Provide the [x, y] coordinate of the cell's center where the given text is located.  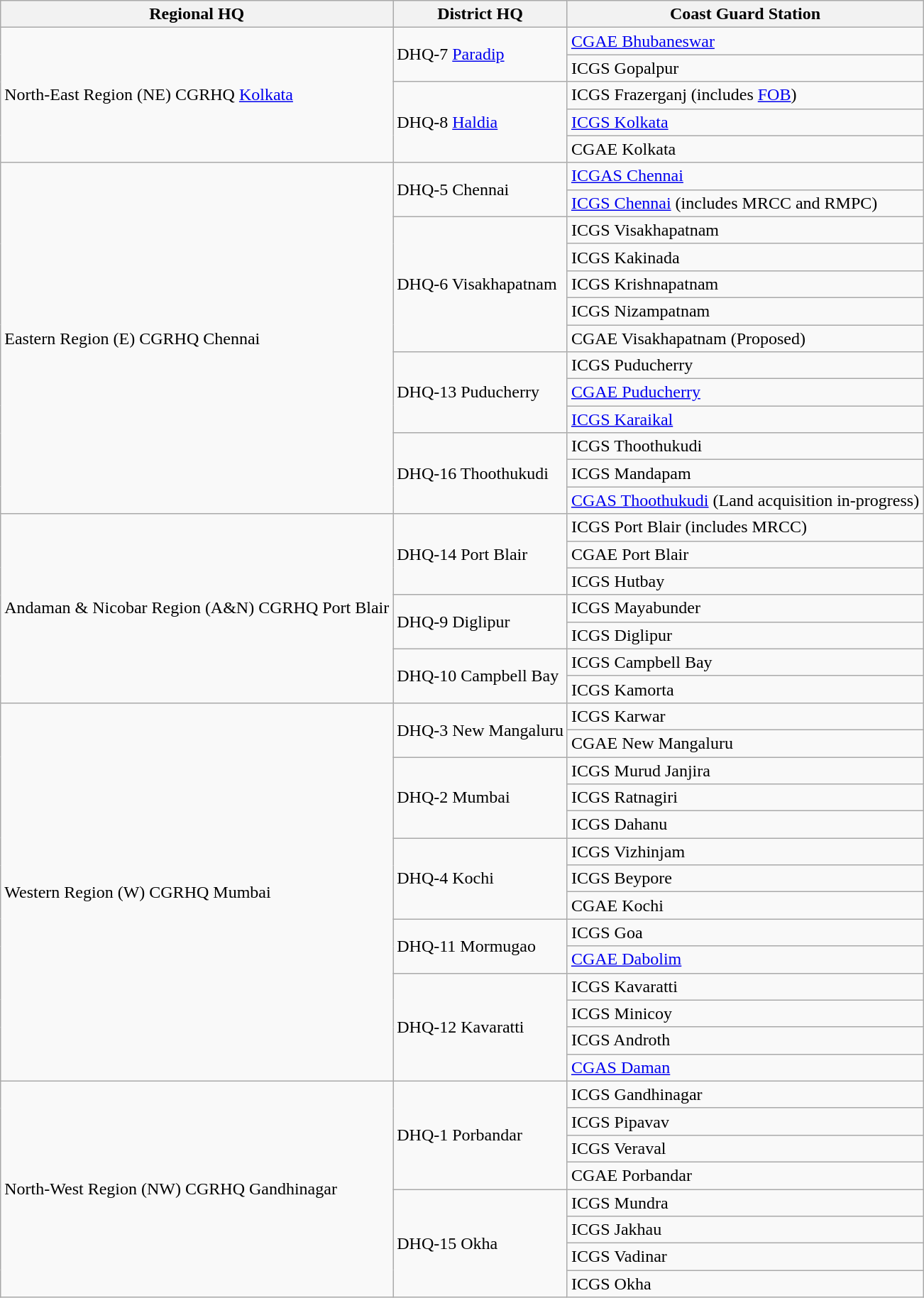
CGAE Kochi [745, 906]
ICGS Mundra [745, 1203]
DHQ-2 Mumbai [480, 797]
ICGS Hutbay [745, 581]
CGAS Thoothukudi (Land acquisition in-progress) [745, 500]
ICGS Karwar [745, 716]
ICGS Kavaratti [745, 986]
DHQ-10 Campbell Bay [480, 676]
Regional HQ [197, 14]
ICGS Dahanu [745, 825]
CGAE Porbandar [745, 1175]
ICGS Campbell Bay [745, 662]
CGAS Daman [745, 1067]
ICGS Port Blair (includes MRCC) [745, 527]
ICGS Minicoy [745, 1013]
North-East Region (NE) CGRHQ Kolkata [197, 95]
Andaman & Nicobar Region (A&N) CGRHQ Port Blair [197, 608]
DHQ-8 Haldia [480, 122]
ICGS Goa [745, 933]
ICGS Mandapam [745, 473]
DHQ-3 New Mangaluru [480, 730]
ICGS Okha [745, 1284]
ICGS Kakinada [745, 257]
ICGS Gandhinagar [745, 1094]
DHQ-12 Kavaratti [480, 1027]
North-West Region (NW) CGRHQ Gandhinagar [197, 1189]
DHQ-5 Chennai [480, 189]
ICGS Kamorta [745, 689]
DHQ-16 Thoothukudi [480, 473]
CGAE Kolkata [745, 149]
ICGS Ratnagiri [745, 798]
CGAE New Mangaluru [745, 743]
ICGS Murud Janjira [745, 770]
ICGS Pipavav [745, 1121]
Eastern Region (E) CGRHQ Chennai [197, 338]
DHQ-4 Kochi [480, 879]
CGAE Port Blair [745, 554]
DHQ-1 Porbandar [480, 1135]
CGAE Visakhapatnam (Proposed) [745, 339]
ICGS Krishnapatnam [745, 284]
ICGS Veraval [745, 1148]
DHQ-13 Puducherry [480, 392]
ICGS Vadinar [745, 1257]
ICGS Visakhapatnam [745, 230]
ICGS Jakhau [745, 1230]
ICGAS Chennai [745, 176]
ICGS Diglipur [745, 635]
ICGS Androth [745, 1040]
ICGS Vizhinjam [745, 852]
DHQ-11 Mormugao [480, 946]
ICGS Puducherry [745, 365]
ICGS Thoothukudi [745, 446]
ICGS Kolkata [745, 122]
DHQ-15 Okha [480, 1243]
DHQ-9 Diglipur [480, 622]
ICGS Nizampatnam [745, 311]
CGAE Dabolim [745, 959]
ICGS Mayabunder [745, 608]
DHQ-6 Visakhapatnam [480, 284]
ICGS Karaikal [745, 419]
CGAE Bhubaneswar [745, 41]
District HQ [480, 14]
DHQ-14 Port Blair [480, 554]
ICGS Gopalpur [745, 68]
ICGS Beypore [745, 879]
Western Region (W) CGRHQ Mumbai [197, 891]
ICGS Frazerganj (includes FOB) [745, 95]
Coast Guard Station [745, 14]
DHQ-7 Paradip [480, 55]
ICGS Chennai (includes MRCC and RMPC) [745, 203]
CGAE Puducherry [745, 392]
